Find where the given text appears and provide that cell's center as (x, y) coordinate. 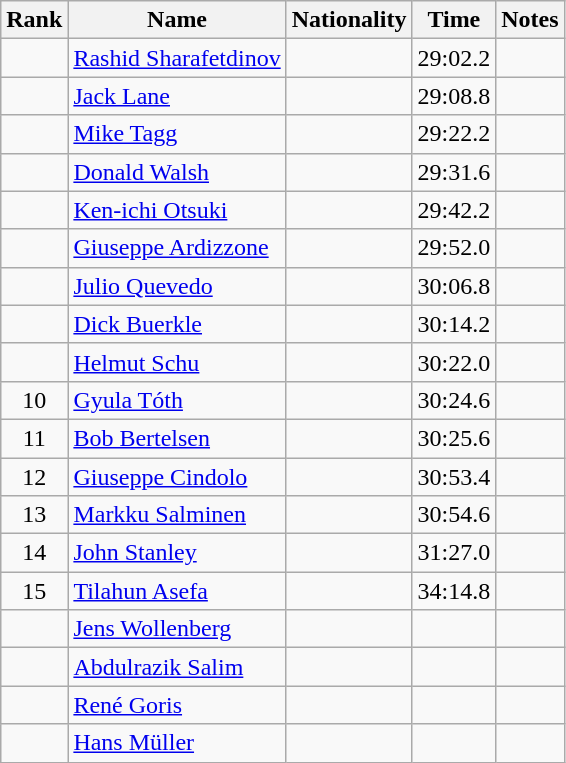
Ken-ichi Otsuki (177, 210)
29:52.0 (454, 248)
30:06.8 (454, 286)
34:14.8 (454, 591)
30:54.6 (454, 515)
René Goris (177, 705)
Giuseppe Ardizzone (177, 248)
12 (34, 477)
John Stanley (177, 553)
Time (454, 20)
30:25.6 (454, 438)
29:22.2 (454, 134)
Julio Quevedo (177, 286)
30:24.6 (454, 400)
Gyula Tóth (177, 400)
15 (34, 591)
Nationality (349, 20)
Abdulrazik Salim (177, 667)
11 (34, 438)
Giuseppe Cindolo (177, 477)
29:08.8 (454, 96)
29:31.6 (454, 172)
Markku Salminen (177, 515)
30:14.2 (454, 324)
29:02.2 (454, 58)
31:27.0 (454, 553)
14 (34, 553)
Notes (530, 20)
Mike Tagg (177, 134)
13 (34, 515)
Tilahun Asefa (177, 591)
30:53.4 (454, 477)
10 (34, 400)
Jens Wollenberg (177, 629)
Name (177, 20)
Hans Müller (177, 743)
30:22.0 (454, 362)
Bob Bertelsen (177, 438)
Dick Buerkle (177, 324)
29:42.2 (454, 210)
Donald Walsh (177, 172)
Jack Lane (177, 96)
Rank (34, 20)
Helmut Schu (177, 362)
Rashid Sharafetdinov (177, 58)
